Scan for the cell matching the given text and deliver its [x, y] coordinate at center. 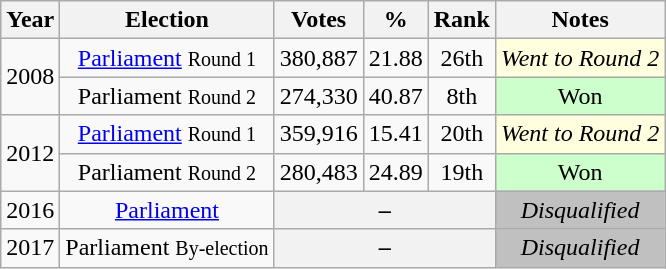
21.88 [396, 58]
380,887 [318, 58]
274,330 [318, 96]
Votes [318, 20]
24.89 [396, 172]
2012 [30, 153]
40.87 [396, 96]
Rank [462, 20]
% [396, 20]
2017 [30, 248]
8th [462, 96]
Parliament By-election [167, 248]
2008 [30, 77]
Year [30, 20]
26th [462, 58]
2016 [30, 210]
Parliament [167, 210]
359,916 [318, 134]
19th [462, 172]
Election [167, 20]
Notes [580, 20]
280,483 [318, 172]
20th [462, 134]
15.41 [396, 134]
